Output the (X, Y) coordinate of the center of the cell containing the given text.  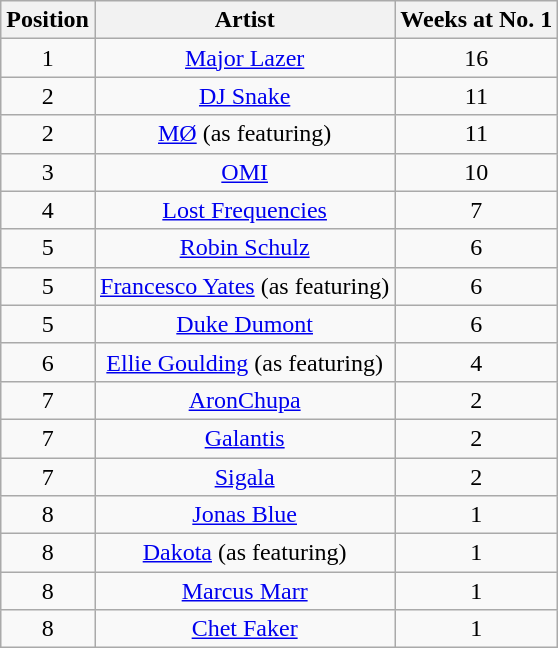
Robin Schulz (244, 248)
OMI (244, 172)
DJ Snake (244, 96)
Weeks at No. 1 (476, 20)
3 (48, 172)
Jonas Blue (244, 515)
10 (476, 172)
Position (48, 20)
Marcus Marr (244, 591)
Major Lazer (244, 58)
Sigala (244, 477)
Artist (244, 20)
Lost Frequencies (244, 210)
Francesco Yates (as featuring) (244, 286)
Chet Faker (244, 629)
Duke Dumont (244, 324)
Galantis (244, 438)
Dakota (as featuring) (244, 553)
Ellie Goulding (as featuring) (244, 362)
MØ (as featuring) (244, 134)
AronChupa (244, 400)
16 (476, 58)
